Scan for the cell matching the given text and deliver its [X, Y] coordinate at center. 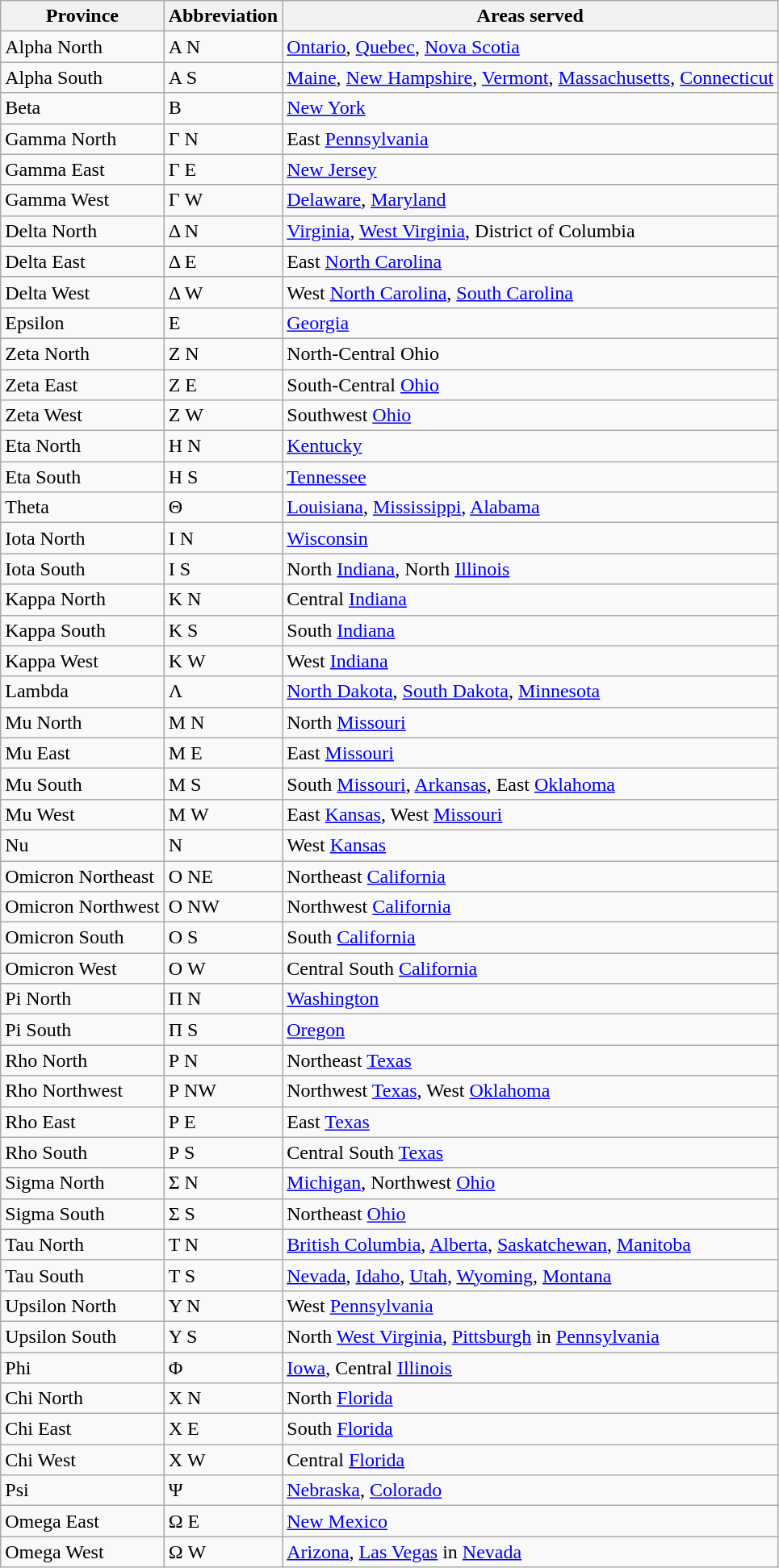
South California [530, 938]
Southwest Ohio [530, 416]
Μ W [223, 814]
West Indiana [530, 661]
Central South Texas [530, 1152]
Omega East [82, 1521]
Northeast Ohio [530, 1214]
West Kansas [530, 845]
Χ E [223, 1429]
Ψ [223, 1491]
Northwest California [530, 907]
Iota South [82, 569]
Upsilon South [82, 1336]
Δ W [223, 292]
Ρ NW [223, 1091]
Alpha South [82, 77]
New Jersey [530, 169]
Delaware, Maryland [530, 200]
Μ E [223, 753]
Tau North [82, 1244]
New York [530, 108]
Central South California [530, 968]
Β [223, 108]
Υ S [223, 1336]
Π N [223, 999]
Omega West [82, 1552]
Ο W [223, 968]
Gamma East [82, 169]
Π S [223, 1030]
Φ [223, 1368]
Kappa South [82, 630]
East Pennsylvania [530, 139]
Abbreviation [223, 16]
Ω W [223, 1552]
Zeta North [82, 353]
Maine, New Hampshire, Vermont, Massachusetts, Connecticut [530, 77]
Ο NW [223, 907]
Washington [530, 999]
Mu South [82, 784]
Χ N [223, 1399]
Κ N [223, 600]
Σ N [223, 1183]
Rho Northwest [82, 1091]
Ι N [223, 538]
Alpha North [82, 47]
Omicron Northeast [82, 876]
Kappa West [82, 661]
Northwest Texas, West Oklahoma [530, 1091]
South Florida [530, 1429]
Chi East [82, 1429]
Central Indiana [530, 600]
North Florida [530, 1399]
Rho South [82, 1152]
Α S [223, 77]
Michigan, Northwest Ohio [530, 1183]
Phi [82, 1368]
Gamma North [82, 139]
Nebraska, Colorado [530, 1491]
Georgia [530, 323]
Ο NE [223, 876]
Ζ E [223, 385]
Γ E [223, 169]
Iota North [82, 538]
Δ N [223, 231]
Ο S [223, 938]
Northeast California [530, 876]
West Pennsylvania [530, 1306]
Mu West [82, 814]
Σ S [223, 1214]
Η N [223, 446]
Kentucky [530, 446]
Omicron West [82, 968]
Eta North [82, 446]
Γ N [223, 139]
East Kansas, West Missouri [530, 814]
Ω E [223, 1521]
Theta [82, 508]
Ρ S [223, 1152]
New Mexico [530, 1521]
Δ E [223, 261]
Chi North [82, 1399]
Υ N [223, 1306]
Pi South [82, 1030]
Virginia, West Virginia, District of Columbia [530, 231]
Arizona, Las Vegas in Nevada [530, 1552]
Upsilon North [82, 1306]
Mu North [82, 722]
South Indiana [530, 630]
Z N [223, 353]
Nu [82, 845]
North West Virginia, Pittsburgh in Pennsylvania [530, 1336]
North-Central Ohio [530, 353]
Oregon [530, 1030]
East North Carolina [530, 261]
Lambda [82, 692]
Mu East [82, 753]
Eta South [82, 477]
Epsilon [82, 323]
Α N [223, 47]
Zeta West [82, 416]
Τ N [223, 1244]
South-Central Ohio [530, 385]
North Indiana, North Illinois [530, 569]
Province [82, 16]
Psi [82, 1491]
Tennessee [530, 477]
Ontario, Quebec, Nova Scotia [530, 47]
North Missouri [530, 722]
Ι S [223, 569]
Χ W [223, 1460]
Delta East [82, 261]
British Columbia, Alberta, Saskatchewan, Manitoba [530, 1244]
Κ W [223, 661]
Beta [82, 108]
Delta West [82, 292]
Γ W [223, 200]
Areas served [530, 16]
Κ S [223, 630]
Zeta East [82, 385]
East Missouri [530, 753]
Nevada, Idaho, Utah, Wyoming, Montana [530, 1275]
Gamma West [82, 200]
East Texas [530, 1122]
Rho East [82, 1122]
Ν [223, 845]
Tau South [82, 1275]
Ε [223, 323]
Delta North [82, 231]
Η S [223, 477]
North Dakota, South Dakota, Minnesota [530, 692]
Ρ N [223, 1060]
Louisiana, Mississippi, Alabama [530, 508]
Omicron Northwest [82, 907]
Northeast Texas [530, 1060]
Rho North [82, 1060]
Wisconsin [530, 538]
Central Florida [530, 1460]
Sigma North [82, 1183]
South Missouri, Arkansas, East Oklahoma [530, 784]
Λ [223, 692]
Θ [223, 508]
Ζ W [223, 416]
Μ S [223, 784]
Τ S [223, 1275]
Ρ E [223, 1122]
Kappa North [82, 600]
Sigma South [82, 1214]
Iowa, Central Illinois [530, 1368]
Μ N [223, 722]
Chi West [82, 1460]
Pi North [82, 999]
Omicron South [82, 938]
West North Carolina, South Carolina [530, 292]
